Detect which cell encompasses the target text, then output its [X, Y] center coordinate. 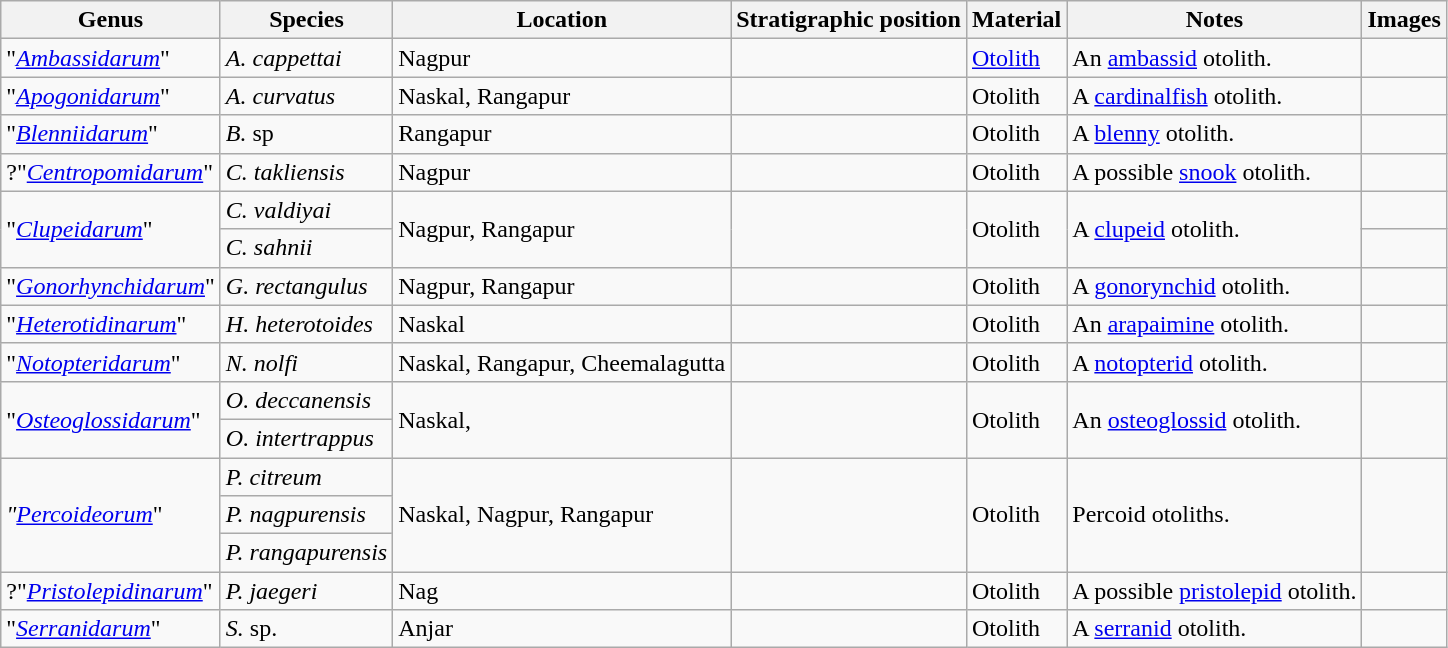
"Ambassidarum" [111, 58]
"Clupeidarum" [111, 229]
A serranid otolith. [1214, 629]
N. nolfi [306, 362]
G. rectangulus [306, 286]
Location [562, 20]
Species [306, 20]
Anjar [562, 629]
P. citreum [306, 477]
Naskal, Rangapur [562, 96]
"Apogonidarum" [111, 96]
P. rangapurensis [306, 553]
Notes [1214, 20]
Naskal, [562, 419]
Genus [111, 20]
Naskal [562, 324]
Images [1404, 20]
An ambassid otolith. [1214, 58]
P. nagpurensis [306, 515]
C. sahnii [306, 248]
Naskal, Rangapur, Cheemalagutta [562, 362]
A cardinalfish otolith. [1214, 96]
Percoid otoliths. [1214, 515]
A clupeid otolith. [1214, 229]
C. takliensis [306, 172]
H. heterotoides [306, 324]
?"Centropomidarum" [111, 172]
Rangapur [562, 134]
"Heterotidinarum" [111, 324]
A possible snook otolith. [1214, 172]
Naskal, Nagpur, Rangapur [562, 515]
Stratigraphic position [849, 20]
A notopterid otolith. [1214, 362]
B. sp [306, 134]
"Blenniidarum" [111, 134]
A blenny otolith. [1214, 134]
A. curvatus [306, 96]
An arapaimine otolith. [1214, 324]
"Gonorhynchidarum" [111, 286]
A. cappettai [306, 58]
O. deccanensis [306, 400]
"Serranidarum" [111, 629]
A possible pristolepid otolith. [1214, 591]
C. valdiyai [306, 210]
"Notopteridarum" [111, 362]
"Osteoglossidarum" [111, 419]
A gonorynchid otolith. [1214, 286]
Nag [562, 591]
S. sp. [306, 629]
Material [1016, 20]
O. intertrappus [306, 438]
?"Pristolepidinarum" [111, 591]
P. jaegeri [306, 591]
"Percoideorum" [111, 515]
An osteoglossid otolith. [1214, 419]
